Return (x, y) of the center of cell containing provided text 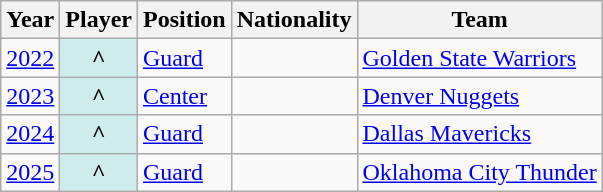
2025 (30, 172)
Nationality (294, 20)
Oklahoma City Thunder (480, 172)
2022 (30, 58)
Golden State Warriors (480, 58)
Denver Nuggets (480, 96)
2023 (30, 96)
Center (185, 96)
Player (99, 20)
Team (480, 20)
Position (185, 20)
Dallas Mavericks (480, 134)
2024 (30, 134)
Year (30, 20)
